Return the (X, Y) coordinate for the center point of the cell that contains the specified text.  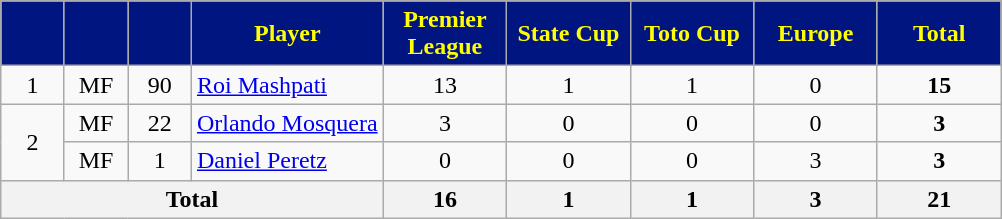
22 (160, 123)
Roi Mashpati (287, 85)
13 (445, 85)
State Cup (569, 34)
Europe (816, 34)
Toto Cup (692, 34)
90 (160, 85)
Daniel Peretz (287, 161)
15 (939, 85)
21 (939, 199)
Premier League (445, 34)
Orlando Mosquera (287, 123)
16 (445, 199)
2 (33, 142)
Player (287, 34)
